Locate the cell with the specified text and output its [X, Y] center coordinate. 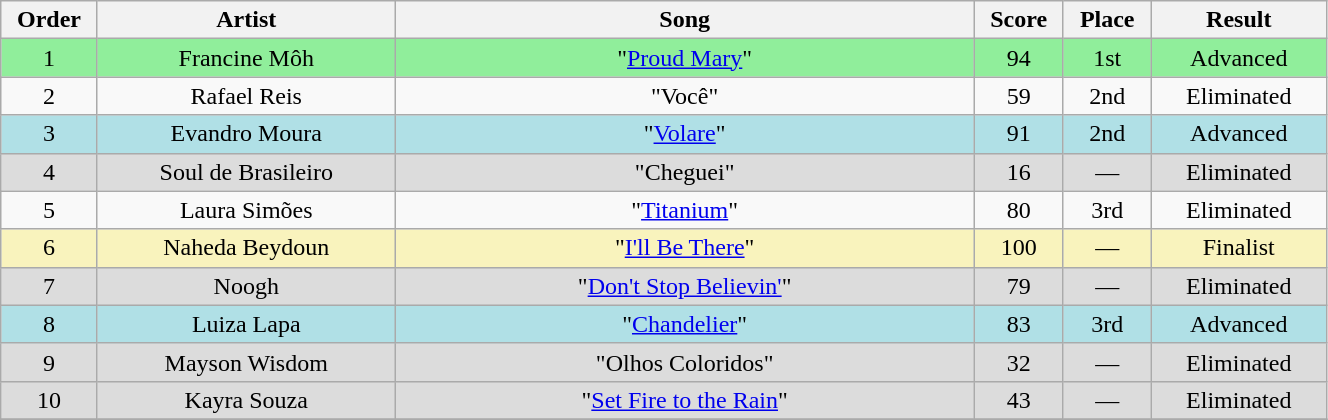
Mayson Wisdom [246, 362]
"Set Fire to the Rain" [684, 400]
Result [1238, 20]
Rafael Reis [246, 96]
1 [49, 58]
Soul de Brasileiro [246, 172]
9 [49, 362]
94 [1018, 58]
43 [1018, 400]
"Olhos Coloridos" [684, 362]
"Você" [684, 96]
16 [1018, 172]
32 [1018, 362]
6 [49, 248]
Finalist [1238, 248]
Luiza Lapa [246, 324]
Score [1018, 20]
Order [49, 20]
100 [1018, 248]
Artist [246, 20]
"Don't Stop Believin'" [684, 286]
Kayra Souza [246, 400]
8 [49, 324]
Naheda Beydoun [246, 248]
2 [49, 96]
59 [1018, 96]
"Volare" [684, 134]
3 [49, 134]
1st [1107, 58]
Francine Môh [246, 58]
Laura Simões [246, 210]
"Cheguei" [684, 172]
7 [49, 286]
"Chandelier" [684, 324]
Noogh [246, 286]
Evandro Moura [246, 134]
83 [1018, 324]
80 [1018, 210]
79 [1018, 286]
Song [684, 20]
Place [1107, 20]
"Proud Mary" [684, 58]
"I'll Be There" [684, 248]
4 [49, 172]
10 [49, 400]
91 [1018, 134]
5 [49, 210]
"Titanium" [684, 210]
